Scan for the cell matching the given text and deliver its [x, y] coordinate at center. 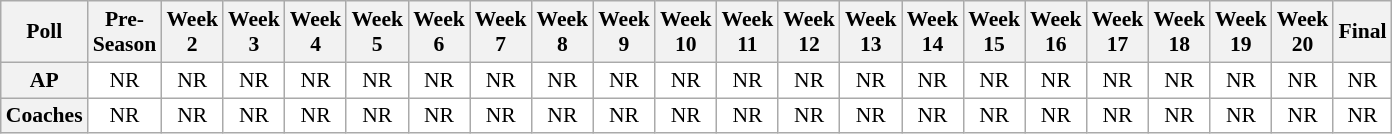
Final [1362, 32]
Week14 [933, 32]
Week2 [192, 32]
Week7 [501, 32]
Coaches [44, 116]
Week12 [809, 32]
Week16 [1056, 32]
Week4 [316, 32]
Week15 [994, 32]
Week19 [1241, 32]
Week20 [1303, 32]
Week17 [1118, 32]
Week5 [377, 32]
Week6 [439, 32]
Week3 [254, 32]
Week11 [748, 32]
Pre-Season [125, 32]
Poll [44, 32]
Week9 [624, 32]
Week13 [871, 32]
AP [44, 80]
Week8 [562, 32]
Week10 [686, 32]
Week18 [1179, 32]
